Capture the cell that displays the provided text and extract its (x, y) central coordinate. 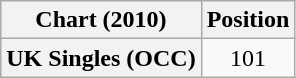
UK Singles (OCC) (101, 58)
Chart (2010) (101, 20)
Position (248, 20)
101 (248, 58)
